Find where the given text appears and provide that cell's center as (X, Y) coordinate. 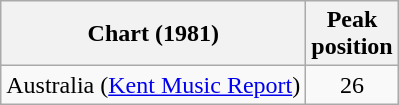
26 (352, 85)
Chart (1981) (154, 34)
Peakposition (352, 34)
Australia (Kent Music Report) (154, 85)
